Output the [X, Y] coordinate of the center of the cell containing the given text.  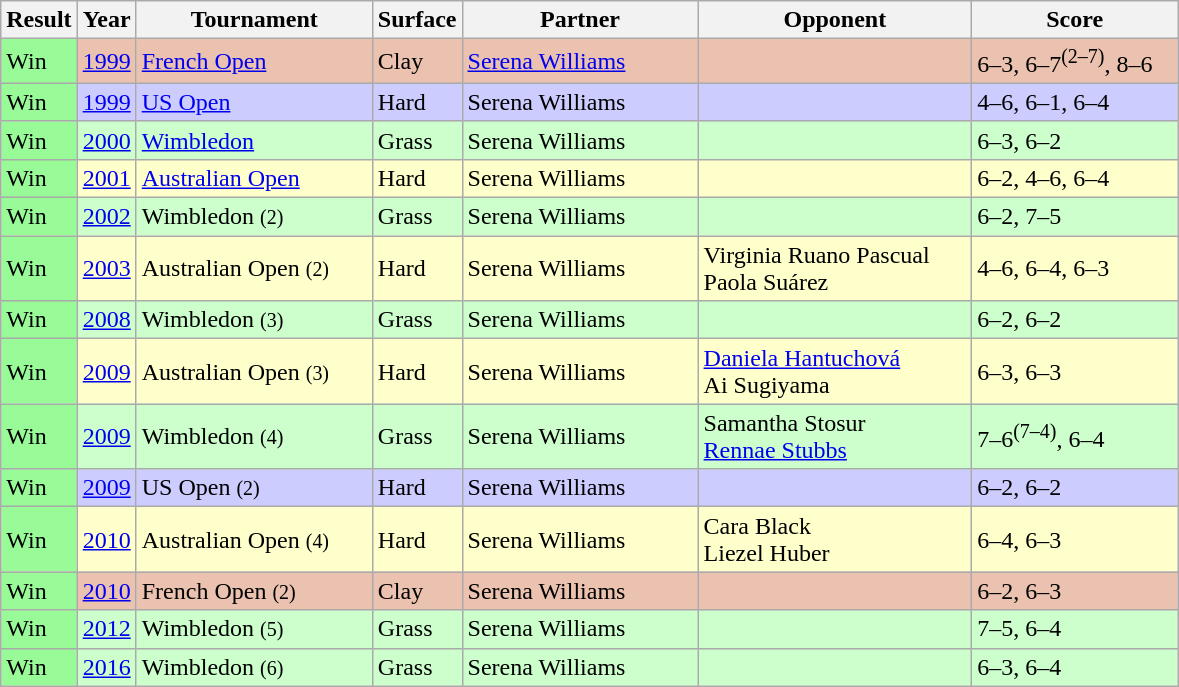
US Open [254, 102]
Surface [417, 20]
Partner [580, 20]
2002 [106, 217]
4–6, 6–1, 6–4 [1075, 102]
Australian Open (2) [254, 268]
2001 [106, 178]
6–3, 6–7(2–7), 8–6 [1075, 62]
2000 [106, 140]
Australian Open (4) [254, 540]
6–3, 6–4 [1075, 667]
Tournament [254, 20]
Daniela Hantuchová Ai Sugiyama [835, 372]
Samantha Stosur Rennae Stubbs [835, 436]
2008 [106, 320]
2016 [106, 667]
6–4, 6–3 [1075, 540]
Wimbledon (4) [254, 436]
US Open (2) [254, 488]
Wimbledon (3) [254, 320]
Wimbledon (6) [254, 667]
2012 [106, 629]
Australian Open (3) [254, 372]
2003 [106, 268]
7–6(7–4), 6–4 [1075, 436]
Wimbledon (2) [254, 217]
Wimbledon [254, 140]
6–2, 6–3 [1075, 591]
French Open (2) [254, 591]
7–5, 6–4 [1075, 629]
Opponent [835, 20]
Result [39, 20]
Wimbledon (5) [254, 629]
Australian Open [254, 178]
French Open [254, 62]
6–3, 6–3 [1075, 372]
Virginia Ruano Pascual Paola Suárez [835, 268]
4–6, 6–4, 6–3 [1075, 268]
Cara Black Liezel Huber [835, 540]
Score [1075, 20]
6–2, 7–5 [1075, 217]
6–3, 6–2 [1075, 140]
6–2, 4–6, 6–4 [1075, 178]
Year [106, 20]
